Pinpoint the cell where the given text exists, returning its (x, y) midpoint coordinate. 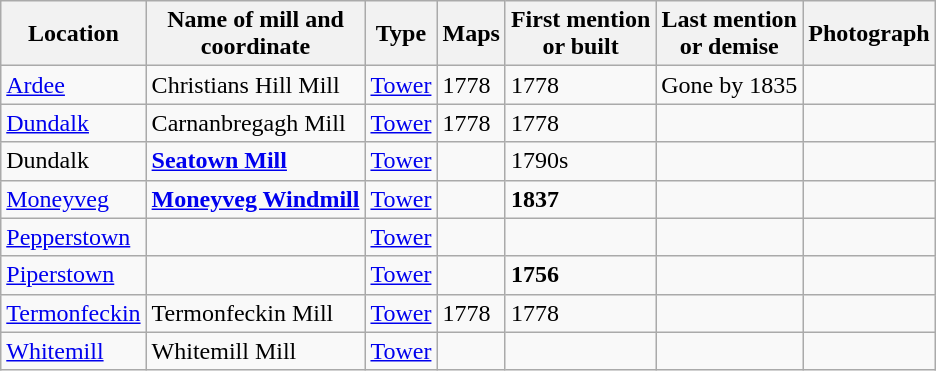
Type (401, 34)
1790s (580, 161)
Location (74, 34)
Pepperstown (74, 237)
1837 (580, 199)
Whitemill (74, 351)
Moneyveg Windmill (256, 199)
Name of mill andcoordinate (256, 34)
Moneyveg (74, 199)
Carnanbregagh Mill (256, 123)
Photograph (869, 34)
Seatown Mill (256, 161)
Ardee (74, 85)
Whitemill Mill (256, 351)
Last mention or demise (730, 34)
First mentionor built (580, 34)
Termonfeckin Mill (256, 313)
Gone by 1835 (730, 85)
Termonfeckin (74, 313)
1756 (580, 275)
Maps (471, 34)
Piperstown (74, 275)
Christians Hill Mill (256, 85)
